Capture the cell that displays the provided text and extract its (X, Y) central coordinate. 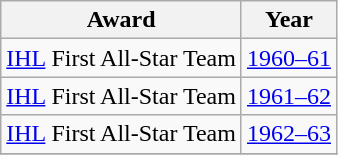
Award (122, 20)
1962–63 (288, 134)
1960–61 (288, 58)
1961–62 (288, 96)
Year (288, 20)
